Provide the (X, Y) coordinate of the cell's center where the given text is located.  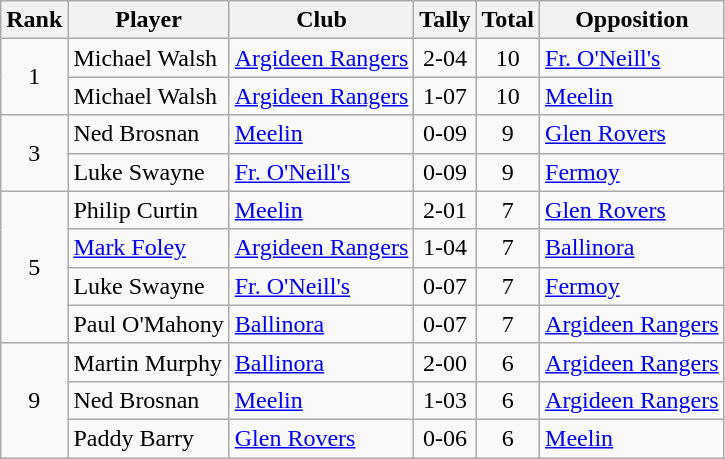
Total (508, 20)
1-07 (445, 96)
2-04 (445, 58)
5 (34, 267)
1 (34, 77)
1-04 (445, 248)
Martin Murphy (148, 362)
Philip Curtin (148, 210)
Opposition (632, 20)
2-01 (445, 210)
1-03 (445, 400)
2-00 (445, 362)
Rank (34, 20)
Tally (445, 20)
3 (34, 153)
Player (148, 20)
0-06 (445, 438)
Paul O'Mahony (148, 324)
Paddy Barry (148, 438)
Mark Foley (148, 248)
Club (322, 20)
